Identify which cell holds the provided text, then report its (X, Y) central coordinate. 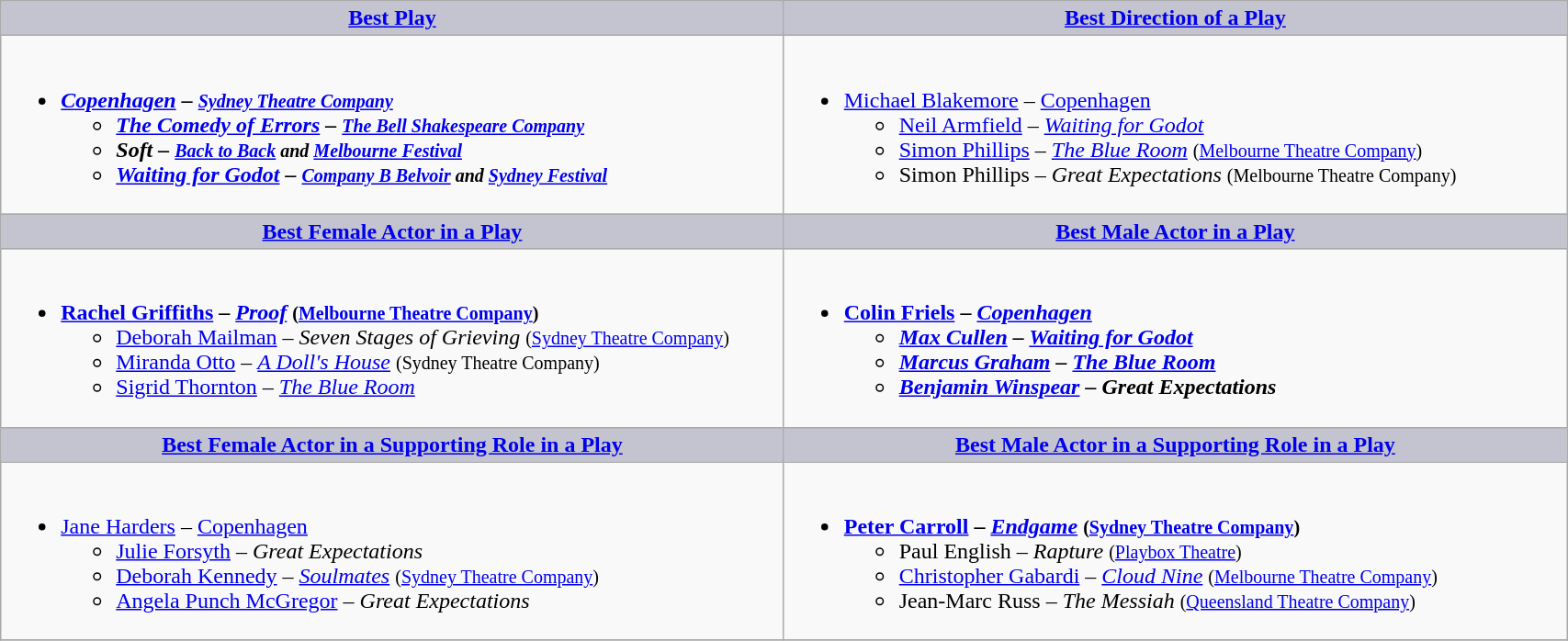
Best Male Actor in a Supporting Role in a Play (1175, 444)
Best Male Actor in a Play (1175, 231)
Best Direction of a Play (1175, 18)
Best Play (392, 18)
Best Female Actor in a Supporting Role in a Play (392, 444)
Best Female Actor in a Play (392, 231)
Colin Friels – CopenhagenMax Cullen – Waiting for GodotMarcus Graham – The Blue RoomBenjamin Winspear – Great Expectations (1175, 338)
